For the text-containing cell, return its midpoint in (x, y) coordinate format. 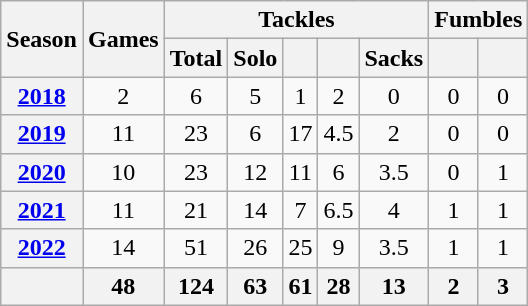
2018 (42, 96)
13 (394, 286)
48 (123, 286)
10 (123, 172)
61 (300, 286)
Solo (256, 58)
2019 (42, 134)
9 (338, 248)
63 (256, 286)
7 (300, 210)
3 (503, 286)
5 (256, 96)
Tackles (296, 20)
124 (196, 286)
21 (196, 210)
6.5 (338, 210)
25 (300, 248)
Season (42, 39)
Fumbles (478, 20)
28 (338, 286)
2020 (42, 172)
2021 (42, 210)
4 (394, 210)
Sacks (394, 58)
2022 (42, 248)
51 (196, 248)
12 (256, 172)
17 (300, 134)
Total (196, 58)
Games (123, 39)
4.5 (338, 134)
26 (256, 248)
